Output the [x, y] coordinate of the center of the cell containing the given text.  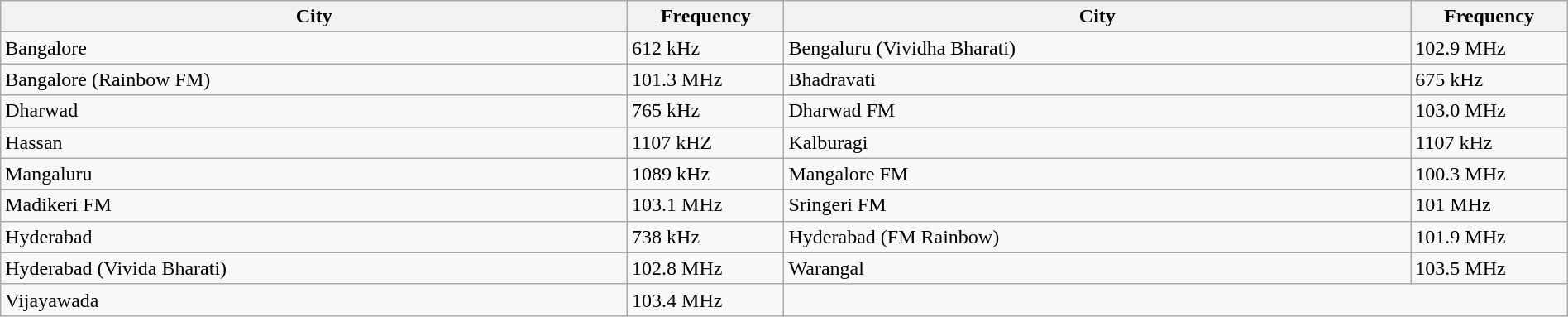
Hassan [314, 142]
Dharwad FM [1097, 111]
Bengaluru (Vividha Bharati) [1097, 48]
Hyderabad (Vivida Bharati) [314, 268]
102.8 MHz [706, 268]
675 kHz [1489, 79]
Mangaluru [314, 174]
612 kHz [706, 48]
Warangal [1097, 268]
102.9 MHz [1489, 48]
100.3 MHz [1489, 174]
Vijayawada [314, 300]
Mangalore FM [1097, 174]
Sringeri FM [1097, 205]
Madikeri FM [314, 205]
765 kHz [706, 111]
103.1 MHz [706, 205]
Bangalore [314, 48]
Kalburagi [1097, 142]
Dharwad [314, 111]
103.0 MHz [1489, 111]
1107 kHz [1489, 142]
Bhadravati [1097, 79]
Bangalore (Rainbow FM) [314, 79]
101 MHz [1489, 205]
738 kHz [706, 237]
103.4 MHz [706, 300]
1107 kHZ [706, 142]
Hyderabad (FM Rainbow) [1097, 237]
101.9 MHz [1489, 237]
101.3 MHz [706, 79]
1089 kHz [706, 174]
Hyderabad [314, 237]
103.5 MHz [1489, 268]
